Determine the [x, y] coordinate at the center of the cell enclosing the given text.  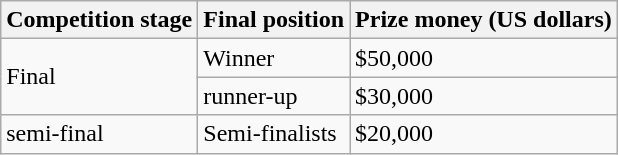
runner-up [274, 96]
Final [100, 77]
Final position [274, 20]
Winner [274, 58]
Competition stage [100, 20]
$30,000 [484, 96]
$20,000 [484, 134]
Prize money (US dollars) [484, 20]
$50,000 [484, 58]
Semi-finalists [274, 134]
semi-final [100, 134]
